Return (x, y) of the center of cell containing provided text 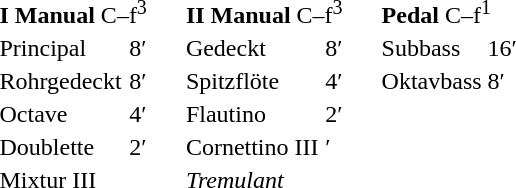
Gedeckt (252, 48)
Flautino (252, 114)
Oktavbass (432, 81)
′ (334, 147)
Cornettino III (252, 147)
Subbass (432, 48)
Spitzflöte (252, 81)
